Identify which cell holds the provided text, then report its (X, Y) central coordinate. 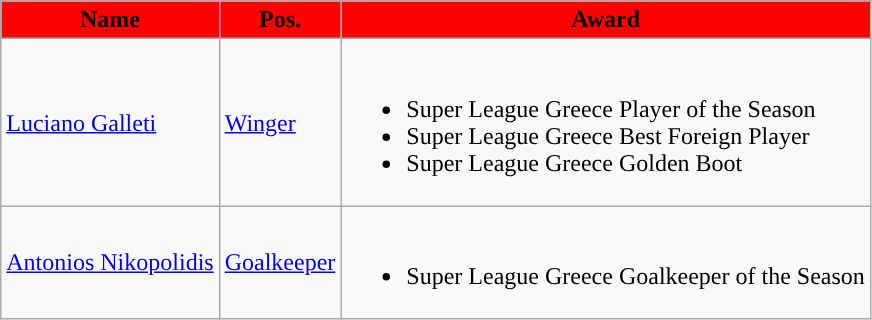
Luciano Galleti (110, 122)
Winger (280, 122)
Super League Greece Goalkeeper of the Season (606, 262)
Award (606, 20)
Antonios Nikopolidis (110, 262)
Pos. (280, 20)
Super League Greece Player of the SeasonSuper League Greece Best Foreign PlayerSuper League Greece Golden Boot (606, 122)
Goalkeeper (280, 262)
Name (110, 20)
